For the text-containing cell, return its midpoint in (X, Y) coordinate format. 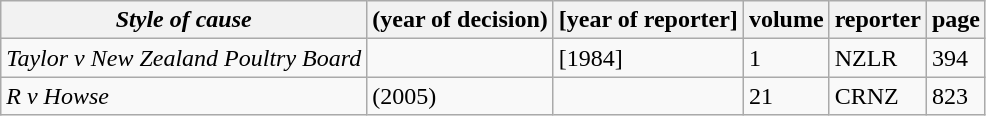
R v Howse (184, 96)
[year of reporter] (648, 20)
reporter (878, 20)
(2005) (460, 96)
21 (786, 96)
(year of decision) (460, 20)
page (956, 20)
1 (786, 58)
volume (786, 20)
823 (956, 96)
CRNZ (878, 96)
394 (956, 58)
Taylor v New Zealand Poultry Board (184, 58)
NZLR (878, 58)
Style of cause (184, 20)
[1984] (648, 58)
